Detect which cell encompasses the target text, then output its [X, Y] center coordinate. 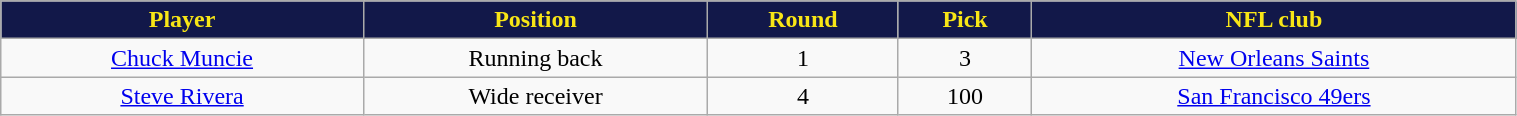
Steve Rivera [182, 96]
NFL club [1274, 20]
1 [804, 58]
100 [965, 96]
Round [804, 20]
4 [804, 96]
Wide receiver [535, 96]
3 [965, 58]
Running back [535, 58]
San Francisco 49ers [1274, 96]
Chuck Muncie [182, 58]
Position [535, 20]
Player [182, 20]
New Orleans Saints [1274, 58]
Pick [965, 20]
